Return the (X, Y) coordinate for the center point of the cell that contains the specified text.  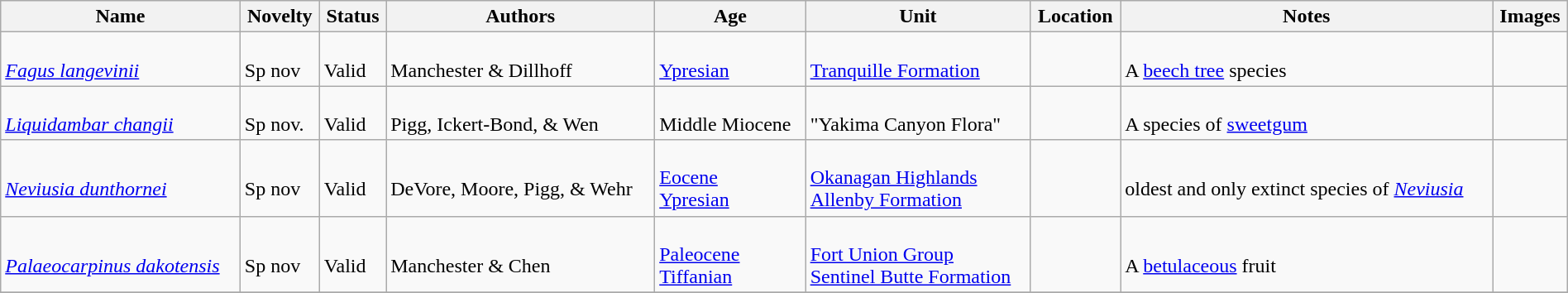
A betulaceous fruit (1307, 254)
EoceneYpresian (730, 178)
Images (1530, 17)
"Yakima Canyon Flora" (918, 113)
Pigg, Ickert-Bond, & Wen (521, 113)
Name (121, 17)
A beech tree species (1307, 60)
Sp nov. (280, 113)
Palaeocarpinus dakotensis (121, 254)
Authors (521, 17)
PaleoceneTiffanian (730, 254)
Ypresian (730, 60)
Status (352, 17)
Manchester & Chen (521, 254)
DeVore, Moore, Pigg, & Wehr (521, 178)
Unit (918, 17)
A species of sweetgum (1307, 113)
Notes (1307, 17)
Novelty (280, 17)
Middle Miocene (730, 113)
Location (1075, 17)
Liquidambar changii (121, 113)
Neviusia dunthornei (121, 178)
Age (730, 17)
Fagus langevinii (121, 60)
Tranquille Formation (918, 60)
Fort Union GroupSentinel Butte Formation (918, 254)
Okanagan HighlandsAllenby Formation (918, 178)
oldest and only extinct species of Neviusia (1307, 178)
Manchester & Dillhoff (521, 60)
